Determine the (X, Y) coordinate at the center of the cell enclosing the given text.  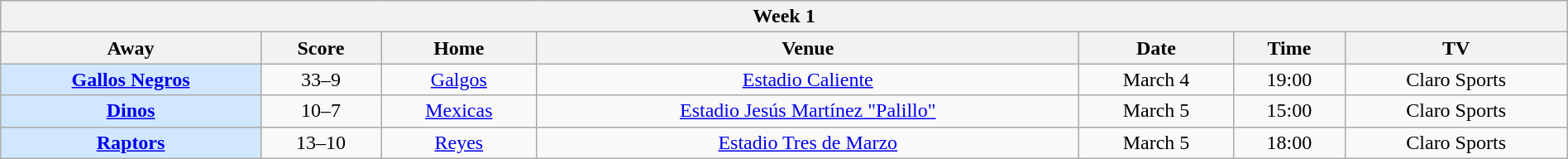
TV (1456, 48)
33–9 (321, 79)
Week 1 (784, 17)
Date (1156, 48)
Raptors (131, 142)
Away (131, 48)
18:00 (1289, 142)
19:00 (1289, 79)
Reyes (458, 142)
Home (458, 48)
10–7 (321, 111)
Gallos Negros (131, 79)
Dinos (131, 111)
Estadio Jesús Martínez "Palillo" (807, 111)
Mexicas (458, 111)
Score (321, 48)
Venue (807, 48)
Galgos (458, 79)
Time (1289, 48)
Estadio Tres de Marzo (807, 142)
15:00 (1289, 111)
13–10 (321, 142)
March 4 (1156, 79)
Estadio Caliente (807, 79)
